Output the [X, Y] coordinate of the center of the cell containing the given text.  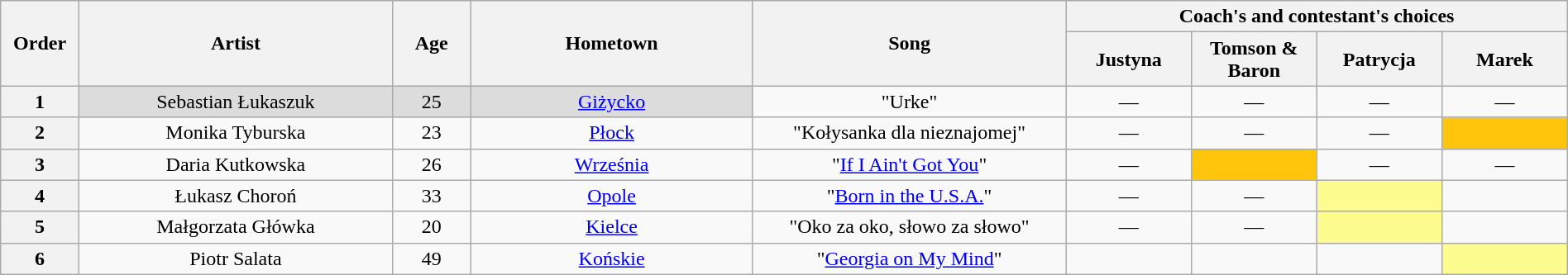
Marek [1505, 59]
Sebastian Łukaszuk [235, 102]
"Oko za oko, słowo za słowo" [910, 227]
Tomson & Baron [1255, 59]
Coach's and contestant's choices [1317, 17]
2 [40, 133]
Kielce [612, 227]
Piotr Salata [235, 258]
Płock [612, 133]
"Urke" [910, 102]
Hometown [612, 43]
6 [40, 258]
Monika Tyburska [235, 133]
20 [432, 227]
Giżycko [612, 102]
Daria Kutkowska [235, 164]
Małgorzata Główka [235, 227]
3 [40, 164]
49 [432, 258]
Końskie [612, 258]
Łukasz Choroń [235, 196]
"Kołysanka dla nieznajomej" [910, 133]
Opole [612, 196]
Age [432, 43]
Order [40, 43]
Patrycja [1379, 59]
"If I Ain't Got You" [910, 164]
"Georgia on My Mind" [910, 258]
25 [432, 102]
5 [40, 227]
26 [432, 164]
Artist [235, 43]
1 [40, 102]
Września [612, 164]
4 [40, 196]
23 [432, 133]
Song [910, 43]
33 [432, 196]
"Born in the U.S.A." [910, 196]
Justyna [1129, 59]
